Find where the given text appears and provide that cell's center as [X, Y] coordinate. 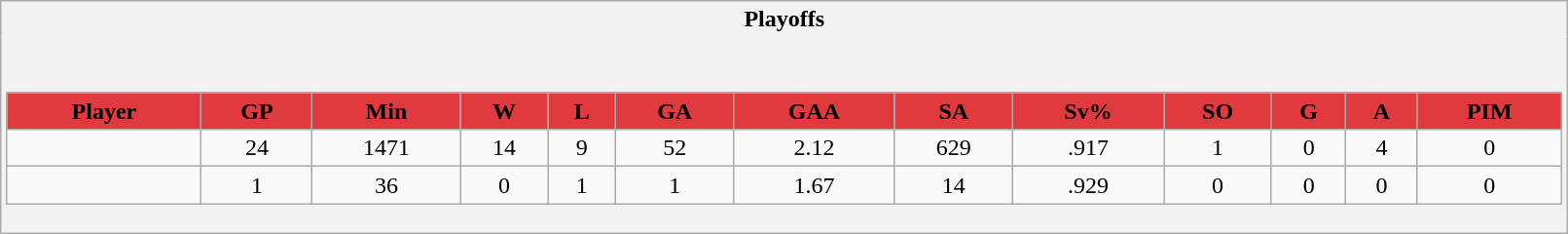
9 [582, 148]
4 [1382, 148]
.917 [1088, 148]
Min [386, 111]
52 [675, 148]
.929 [1088, 185]
A [1382, 111]
Playoffs [784, 19]
W [504, 111]
GA [675, 111]
Player [104, 111]
SO [1219, 111]
GAA [815, 111]
Player GP Min W L GA GAA SA Sv% SO G A PIM 24 1471 14 9 52 2.12 629 .917 1 0 4 0 1 36 0 1 1 1.67 14 .929 0 0 0 0 [784, 135]
L [582, 111]
PIM [1489, 111]
24 [257, 148]
GP [257, 111]
36 [386, 185]
1.67 [815, 185]
1471 [386, 148]
629 [954, 148]
Sv% [1088, 111]
2.12 [815, 148]
SA [954, 111]
G [1308, 111]
